Return (X, Y) of the center of cell containing provided text 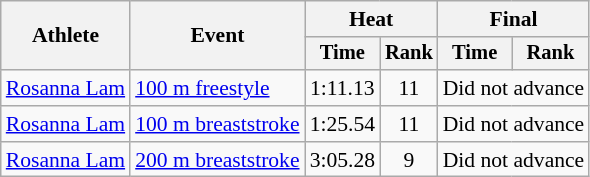
1:25.54 (342, 124)
100 m breaststroke (217, 124)
Event (217, 36)
100 m freestyle (217, 88)
Athlete (66, 36)
Final (514, 19)
Heat (372, 19)
1:11.13 (342, 88)
